Output the (x, y) coordinate of the center of the cell containing the given text.  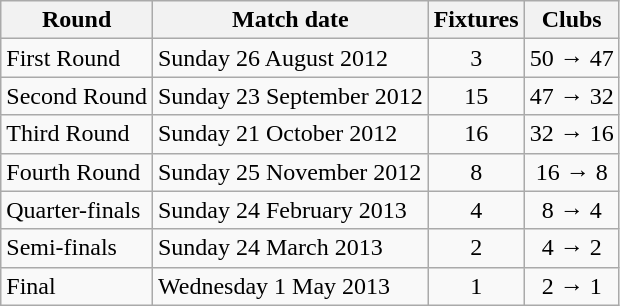
Semi-finals (77, 248)
16 (476, 134)
Sunday 23 September 2012 (290, 96)
15 (476, 96)
Clubs (572, 20)
First Round (77, 58)
2 (476, 248)
Sunday 26 August 2012 (290, 58)
Final (77, 286)
Sunday 24 February 2013 (290, 210)
4 (476, 210)
8 (476, 172)
Third Round (77, 134)
Round (77, 20)
Fourth Round (77, 172)
2 → 1 (572, 286)
Fixtures (476, 20)
Wednesday 1 May 2013 (290, 286)
32 → 16 (572, 134)
Sunday 24 March 2013 (290, 248)
Quarter-finals (77, 210)
3 (476, 58)
4 → 2 (572, 248)
16 → 8 (572, 172)
50 → 47 (572, 58)
Match date (290, 20)
Sunday 25 November 2012 (290, 172)
47 → 32 (572, 96)
1 (476, 286)
Second Round (77, 96)
8 → 4 (572, 210)
Sunday 21 October 2012 (290, 134)
